Extract the (X, Y) coordinate from the center of the cell holding the provided text.  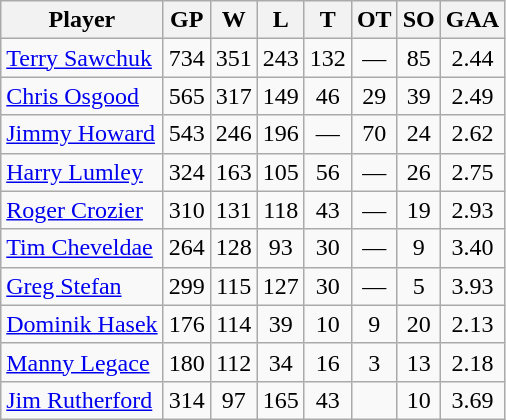
246 (234, 134)
Jim Rutherford (82, 400)
GAA (472, 20)
2.62 (472, 134)
734 (186, 58)
105 (280, 172)
314 (186, 400)
163 (234, 172)
19 (418, 210)
114 (234, 324)
13 (418, 362)
Chris Osgood (82, 96)
24 (418, 134)
OT (374, 20)
3.40 (472, 248)
Manny Legace (82, 362)
115 (234, 286)
SO (418, 20)
Jimmy Howard (82, 134)
128 (234, 248)
3 (374, 362)
Harry Lumley (82, 172)
46 (328, 96)
70 (374, 134)
29 (374, 96)
196 (280, 134)
Greg Stefan (82, 286)
351 (234, 58)
149 (280, 96)
W (234, 20)
Terry Sawchuk (82, 58)
2.44 (472, 58)
56 (328, 172)
16 (328, 362)
565 (186, 96)
3.93 (472, 286)
Roger Crozier (82, 210)
2.49 (472, 96)
165 (280, 400)
Dominik Hasek (82, 324)
93 (280, 248)
264 (186, 248)
299 (186, 286)
Player (82, 20)
34 (280, 362)
85 (418, 58)
26 (418, 172)
543 (186, 134)
GP (186, 20)
2.75 (472, 172)
176 (186, 324)
2.18 (472, 362)
180 (186, 362)
132 (328, 58)
112 (234, 362)
L (280, 20)
127 (280, 286)
Tim Cheveldae (82, 248)
324 (186, 172)
243 (280, 58)
20 (418, 324)
131 (234, 210)
2.13 (472, 324)
97 (234, 400)
317 (234, 96)
3.69 (472, 400)
T (328, 20)
310 (186, 210)
2.93 (472, 210)
118 (280, 210)
5 (418, 286)
